Extract the [x, y] coordinate from the center of the cell holding the provided text.  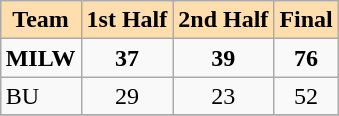
Final [306, 20]
MILW [40, 58]
29 [127, 96]
2nd Half [224, 20]
37 [127, 58]
39 [224, 58]
23 [224, 96]
BU [40, 96]
76 [306, 58]
Team [40, 20]
52 [306, 96]
1st Half [127, 20]
